Output the (x, y) coordinate of the center of the cell containing the given text.  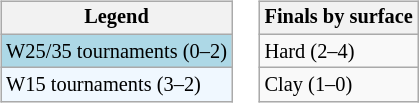
Legend (116, 18)
Clay (1–0) (339, 85)
W15 tournaments (3–2) (116, 85)
W25/35 tournaments (0–2) (116, 51)
Hard (2–4) (339, 51)
Finals by surface (339, 18)
